Search for the cell housing the specified text and yield its (X, Y) center coordinate. 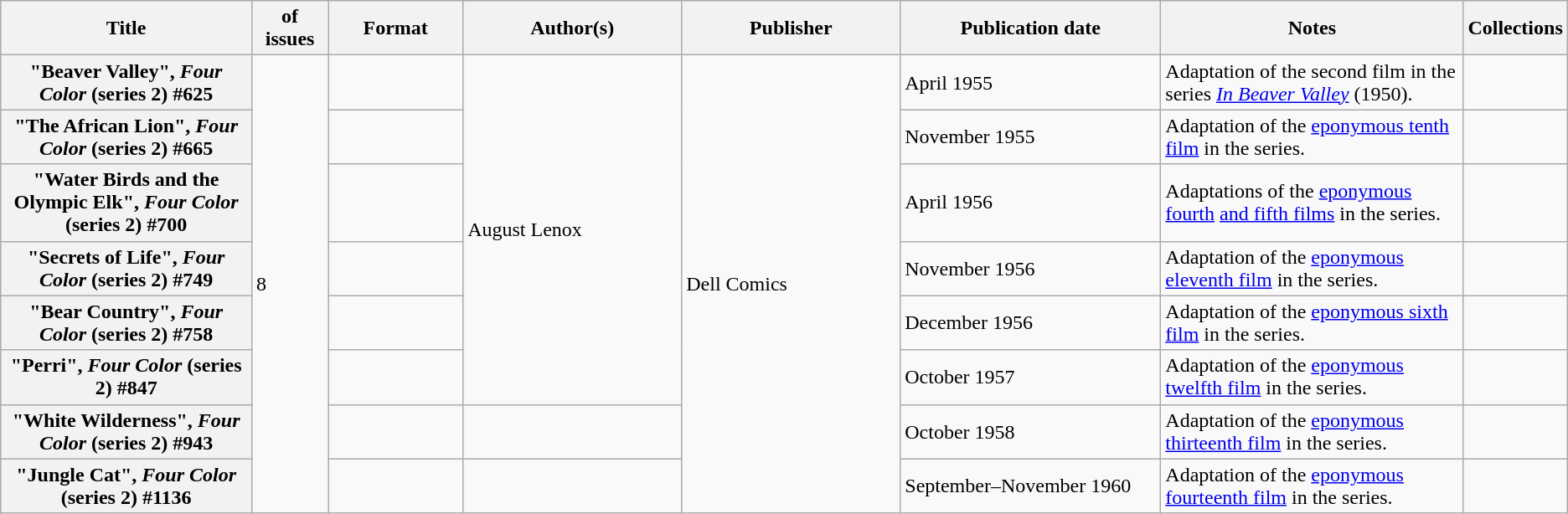
Adaptation of the eponymous twelfth film in the series. (1312, 377)
"Beaver Valley", Four Color (series 2) #625 (126, 82)
Adaptations of the eponymous fourth and fifth films in the series. (1312, 203)
Publication date (1030, 28)
"Water Birds and the Olympic Elk", Four Color (series 2) #700 (126, 203)
October 1958 (1030, 432)
"White Wilderness", Four Color (series 2) #943 (126, 432)
"Bear Country", Four Color (series 2) #758 (126, 323)
8 (290, 285)
Dell Comics (791, 285)
"The African Lion", Four Color (series 2) #665 (126, 137)
April 1955 (1030, 82)
Adaptation of the eponymous thirteenth film in the series. (1312, 432)
Format (395, 28)
Author(s) (573, 28)
Title (126, 28)
Adaptation of the eponymous fourteenth film in the series. (1312, 486)
October 1957 (1030, 377)
Adaptation of the eponymous tenth film in the series. (1312, 137)
December 1956 (1030, 323)
Adaptation of the second film in the series In Beaver Valley (1950). (1312, 82)
November 1956 (1030, 268)
November 1955 (1030, 137)
"Perri", Four Color (series 2) #847 (126, 377)
Notes (1312, 28)
of issues (290, 28)
"Jungle Cat", Four Color (series 2) #1136 (126, 486)
April 1956 (1030, 203)
August Lenox (573, 229)
Adaptation of the eponymous sixth film in the series. (1312, 323)
Collections (1515, 28)
"Secrets of Life", Four Color (series 2) #749 (126, 268)
September–November 1960 (1030, 486)
Publisher (791, 28)
Adaptation of the eponymous eleventh film in the series. (1312, 268)
